Return [x, y] of the center of cell containing provided text 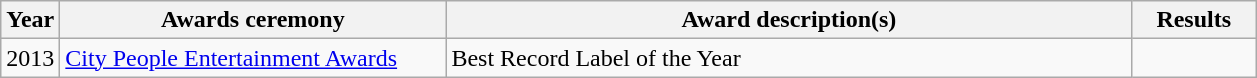
Awards ceremony [253, 20]
Award description(s) [789, 20]
City People Entertainment Awards [253, 58]
2013 [30, 58]
Results [1194, 20]
Year [30, 20]
Best Record Label of the Year [789, 58]
